Determine the (x, y) coordinate at the center of the cell enclosing the given text.  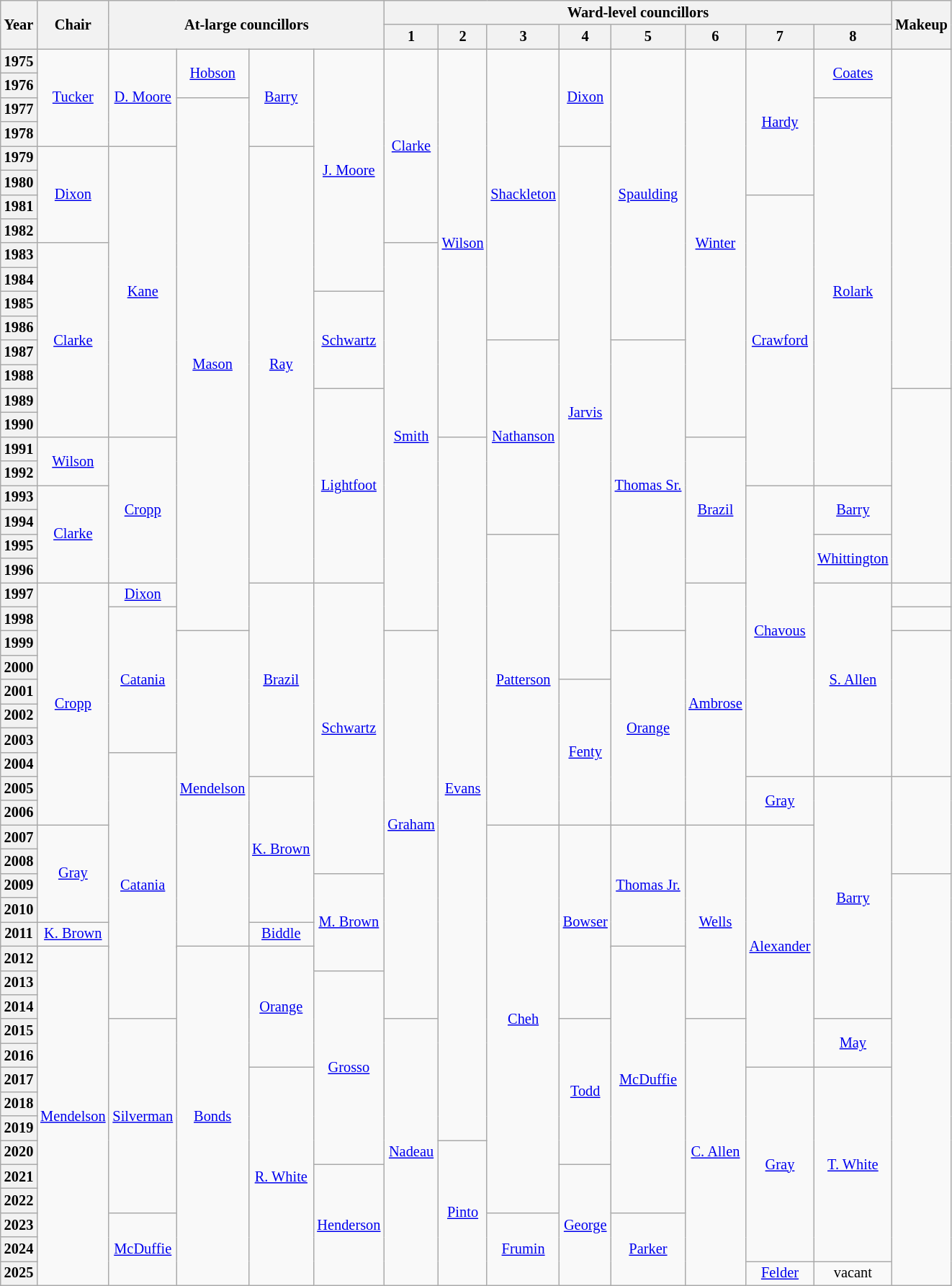
Crawford (781, 340)
2008 (19, 861)
1977 (19, 110)
1985 (19, 303)
Smith (410, 437)
1994 (19, 522)
Chavous (781, 630)
1988 (19, 376)
2005 (19, 788)
2015 (19, 1031)
1978 (19, 134)
2007 (19, 837)
2016 (19, 1055)
Hobson (212, 73)
1983 (19, 255)
2014 (19, 1006)
Ward-level councillors (638, 12)
1976 (19, 85)
Year (19, 24)
1986 (19, 328)
Tucker (73, 98)
Evans (463, 788)
2 (463, 37)
Bowser (585, 922)
2012 (19, 958)
Grosso (349, 1068)
Thomas Jr. (648, 885)
May (853, 1043)
J. Moore (349, 170)
Shackleton (523, 195)
2011 (19, 934)
Nathanson (523, 437)
1999 (19, 643)
2020 (19, 1152)
Alexander (781, 947)
T. White (853, 1164)
2009 (19, 885)
Silverman (143, 1115)
Ambrose (715, 703)
Felder (781, 1273)
1981 (19, 207)
Thomas Sr. (648, 486)
Parker (648, 1249)
Todd (585, 1091)
2017 (19, 1079)
2023 (19, 1225)
vacant (853, 1273)
7 (781, 37)
Frumin (523, 1249)
At-large councillors (246, 24)
Patterson (523, 679)
S. Allen (853, 679)
2019 (19, 1128)
2025 (19, 1273)
5 (648, 37)
1989 (19, 401)
2010 (19, 910)
8 (853, 37)
D. Moore (143, 98)
1998 (19, 619)
2018 (19, 1104)
2004 (19, 764)
C. Allen (715, 1152)
1990 (19, 424)
2001 (19, 692)
1984 (19, 280)
6 (715, 37)
Chair (73, 24)
Biddle (281, 934)
Winter (715, 243)
Kane (143, 291)
George (585, 1225)
Ray (281, 364)
1996 (19, 570)
1982 (19, 231)
Graham (410, 824)
2002 (19, 715)
Jarvis (585, 412)
1997 (19, 594)
Mason (212, 364)
1993 (19, 497)
3 (523, 37)
M. Brown (349, 922)
Coates (853, 73)
1995 (19, 546)
Henderson (349, 1225)
1991 (19, 449)
Bonds (212, 1115)
4 (585, 37)
Whittington (853, 558)
Lightfoot (349, 486)
R. White (281, 1176)
Spaulding (648, 195)
Nadeau (410, 1152)
Pinto (463, 1213)
Fenty (585, 752)
1975 (19, 61)
Makeup (921, 24)
Rolark (853, 291)
1992 (19, 473)
1987 (19, 352)
1 (410, 37)
2000 (19, 667)
2021 (19, 1176)
Cheh (523, 1019)
2022 (19, 1201)
Hardy (781, 122)
2006 (19, 813)
2003 (19, 740)
1979 (19, 158)
Wells (715, 922)
1980 (19, 182)
2013 (19, 983)
2024 (19, 1249)
